Capture the cell that displays the provided text and extract its (X, Y) central coordinate. 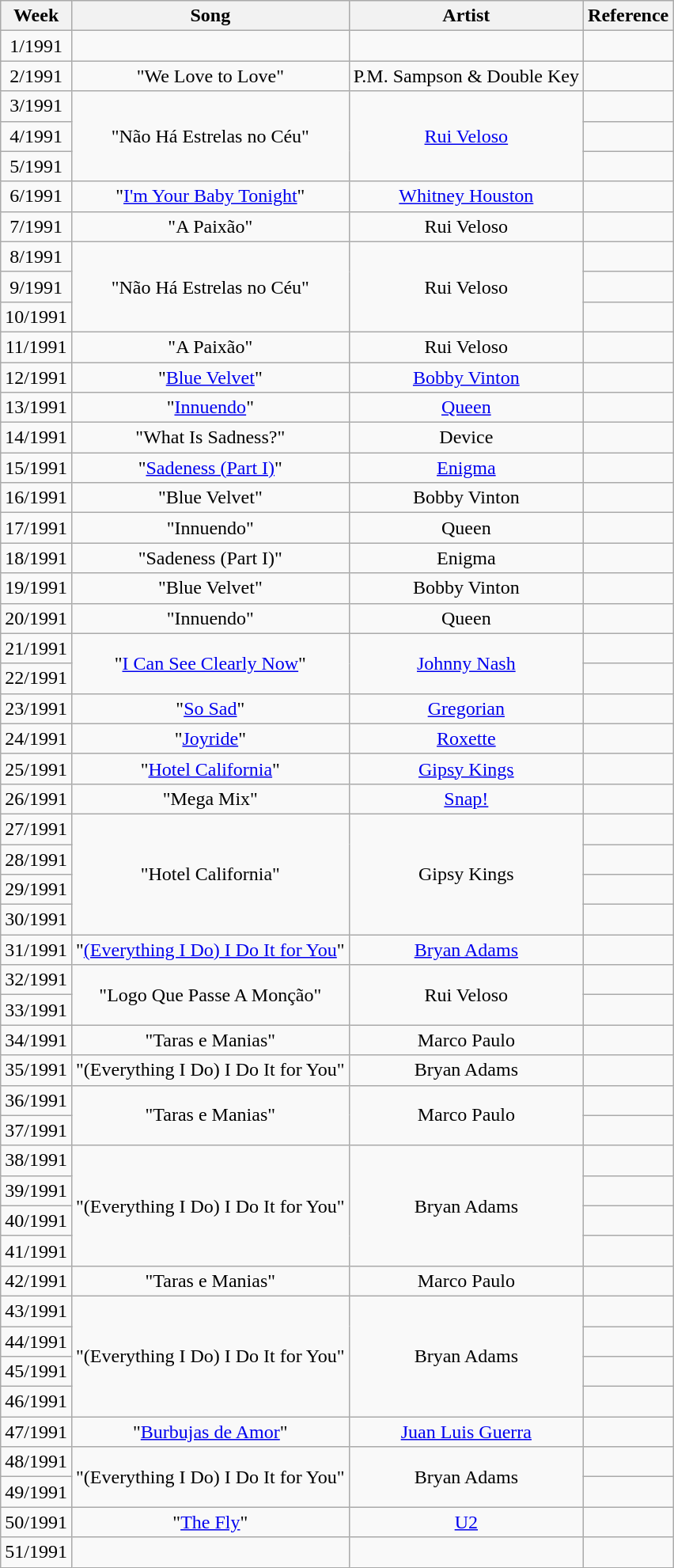
40/1991 (36, 1221)
33/1991 (36, 1010)
29/1991 (36, 890)
38/1991 (36, 1160)
27/1991 (36, 829)
P.M. Sampson & Double Key (466, 76)
48/1991 (36, 1462)
Reference (628, 16)
41/1991 (36, 1251)
24/1991 (36, 738)
44/1991 (36, 1342)
16/1991 (36, 498)
"What Is Sadness?" (210, 438)
"Mega Mix" (210, 799)
51/1991 (36, 1552)
15/1991 (36, 468)
5/1991 (36, 166)
4/1991 (36, 136)
49/1991 (36, 1492)
Artist (466, 16)
23/1991 (36, 708)
32/1991 (36, 980)
10/1991 (36, 317)
34/1991 (36, 1040)
46/1991 (36, 1402)
39/1991 (36, 1190)
22/1991 (36, 678)
12/1991 (36, 378)
25/1991 (36, 769)
18/1991 (36, 558)
Week (36, 16)
17/1991 (36, 528)
26/1991 (36, 799)
"Joyride" (210, 738)
Device (466, 438)
45/1991 (36, 1372)
7/1991 (36, 226)
6/1991 (36, 196)
Gregorian (466, 708)
47/1991 (36, 1432)
"I Can See Clearly Now" (210, 663)
21/1991 (36, 648)
8/1991 (36, 256)
42/1991 (36, 1281)
2/1991 (36, 76)
Snap! (466, 799)
28/1991 (36, 859)
43/1991 (36, 1311)
"I'm Your Baby Tonight" (210, 196)
"So Sad" (210, 708)
35/1991 (36, 1070)
31/1991 (36, 950)
30/1991 (36, 920)
Roxette (466, 738)
14/1991 (36, 438)
"We Love to Love" (210, 76)
Song (210, 16)
"Logo Que Passe A Monção" (210, 995)
"Burbujas de Amor" (210, 1432)
Whitney Houston (466, 196)
"The Fly" (210, 1522)
19/1991 (36, 588)
36/1991 (36, 1100)
Johnny Nash (466, 663)
9/1991 (36, 287)
50/1991 (36, 1522)
U2 (466, 1522)
13/1991 (36, 408)
20/1991 (36, 618)
37/1991 (36, 1130)
Juan Luis Guerra (466, 1432)
3/1991 (36, 106)
11/1991 (36, 347)
1/1991 (36, 46)
